Pinpoint the cell where the given text exists, returning its [X, Y] midpoint coordinate. 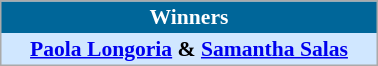
Paola Longoria & Samantha Salas [189, 49]
Winners [189, 17]
